Pinpoint the cell where the given text exists, returning its [X, Y] midpoint coordinate. 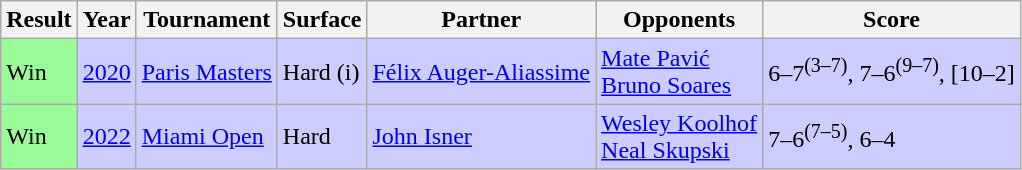
Hard [322, 136]
Mate Pavić Bruno Soares [680, 72]
Hard (i) [322, 72]
Félix Auger-Aliassime [482, 72]
Opponents [680, 20]
Paris Masters [206, 72]
Score [892, 20]
Year [106, 20]
Partner [482, 20]
7–6(7–5), 6–4 [892, 136]
Miami Open [206, 136]
Surface [322, 20]
Tournament [206, 20]
6–7(3–7), 7–6(9–7), [10–2] [892, 72]
Wesley Koolhof Neal Skupski [680, 136]
2020 [106, 72]
2022 [106, 136]
Result [39, 20]
John Isner [482, 136]
